Identify which cell holds the provided text, then report its [X, Y] central coordinate. 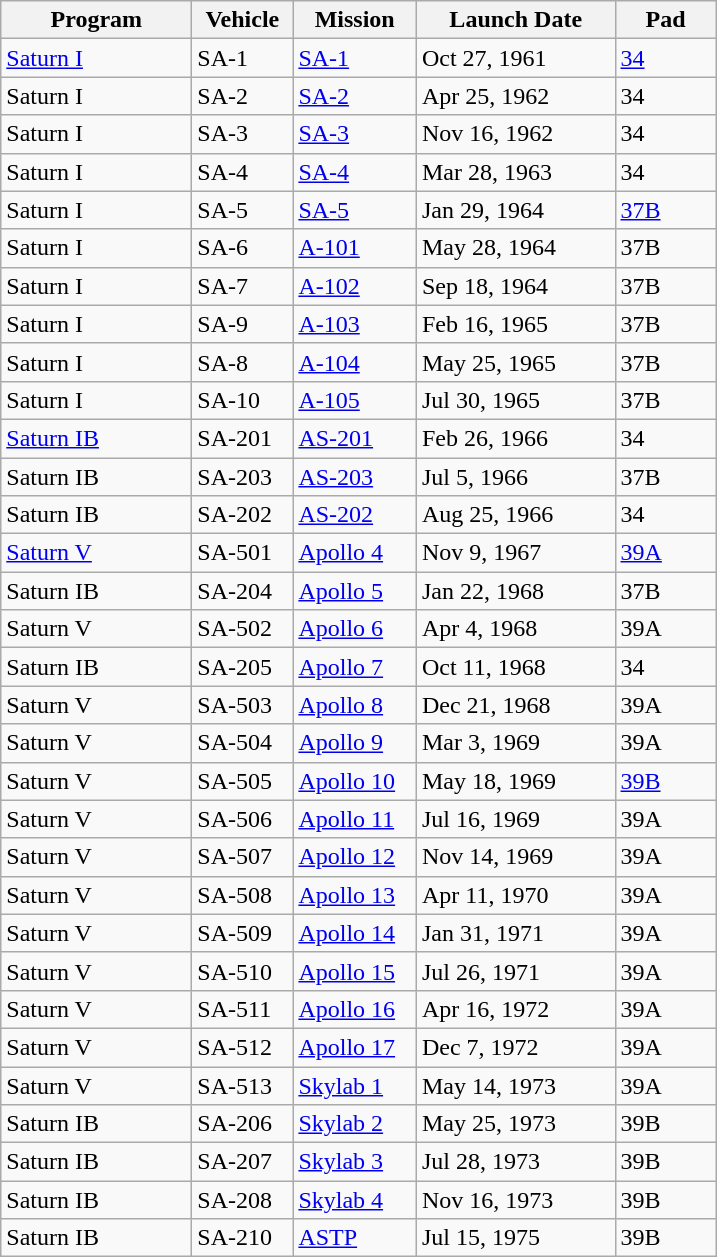
SA-506 [242, 819]
Feb 26, 1966 [516, 438]
SA-509 [242, 933]
Jan 29, 1964 [516, 210]
Apollo 14 [355, 933]
Jul 28, 1973 [516, 1162]
Apollo 8 [355, 705]
SA-507 [242, 857]
Jan 22, 1968 [516, 591]
SA-513 [242, 1085]
Apollo 11 [355, 819]
A-105 [355, 400]
Oct 27, 1961 [516, 58]
Vehicle [242, 20]
Feb 16, 1965 [516, 324]
May 25, 1973 [516, 1124]
Sep 18, 1964 [516, 286]
Launch Date [516, 20]
SA-207 [242, 1162]
SA-10 [242, 400]
Apollo 7 [355, 667]
Jul 30, 1965 [516, 400]
SA-9 [242, 324]
May 28, 1964 [516, 248]
Mar 3, 1969 [516, 743]
Skylab 2 [355, 1124]
Apollo 13 [355, 895]
SA-508 [242, 895]
SA-505 [242, 781]
SA-7 [242, 286]
SA-203 [242, 477]
Jul 15, 1975 [516, 1238]
Apollo 16 [355, 1009]
AS-202 [355, 515]
Dec 7, 1972 [516, 1047]
SA-510 [242, 971]
Nov 16, 1973 [516, 1200]
SA-210 [242, 1238]
SA-503 [242, 705]
Apr 11, 1970 [516, 895]
May 25, 1965 [516, 362]
SA-6 [242, 248]
AS-201 [355, 438]
SA-502 [242, 629]
SA-512 [242, 1047]
Apr 16, 1972 [516, 1009]
Jul 16, 1969 [516, 819]
Oct 11, 1968 [516, 667]
Apollo 10 [355, 781]
Aug 25, 1966 [516, 515]
Apollo 9 [355, 743]
A-103 [355, 324]
Nov 14, 1969 [516, 857]
SA-501 [242, 553]
Apollo 5 [355, 591]
Jul 5, 1966 [516, 477]
Nov 16, 1962 [516, 134]
Skylab 1 [355, 1085]
Apr 4, 1968 [516, 629]
SA-205 [242, 667]
May 18, 1969 [516, 781]
Apollo 6 [355, 629]
SA-201 [242, 438]
Jul 26, 1971 [516, 971]
Program [96, 20]
Pad [666, 20]
AS-203 [355, 477]
SA-202 [242, 515]
ASTP [355, 1238]
Apollo 12 [355, 857]
SA-204 [242, 591]
Apollo 15 [355, 971]
Apollo 4 [355, 553]
A-102 [355, 286]
Mission [355, 20]
May 14, 1973 [516, 1085]
A-101 [355, 248]
Apollo 17 [355, 1047]
Dec 21, 1968 [516, 705]
Mar 28, 1963 [516, 172]
SA-511 [242, 1009]
Jan 31, 1971 [516, 933]
Apr 25, 1962 [516, 96]
Nov 9, 1967 [516, 553]
A-104 [355, 362]
SA-208 [242, 1200]
SA-206 [242, 1124]
SA-504 [242, 743]
Skylab 3 [355, 1162]
Skylab 4 [355, 1200]
SA-8 [242, 362]
